Pinpoint the cell where the given text exists, returning its (X, Y) midpoint coordinate. 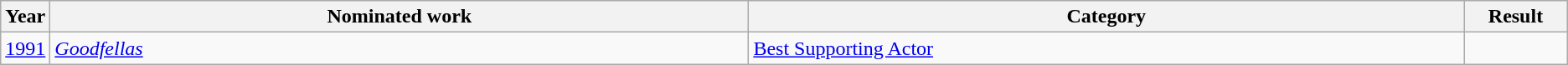
Category (1106, 17)
Result (1516, 17)
Nominated work (400, 17)
Year (25, 17)
Best Supporting Actor (1106, 48)
Goodfellas (400, 48)
1991 (25, 48)
